Find where the given text appears and provide that cell's center as [X, Y] coordinate. 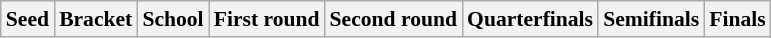
Finals [738, 19]
School [172, 19]
Semifinals [651, 19]
Bracket [96, 19]
First round [267, 19]
Second round [394, 19]
Quarterfinals [530, 19]
Seed [28, 19]
